Return [X, Y] of the center of cell containing provided text 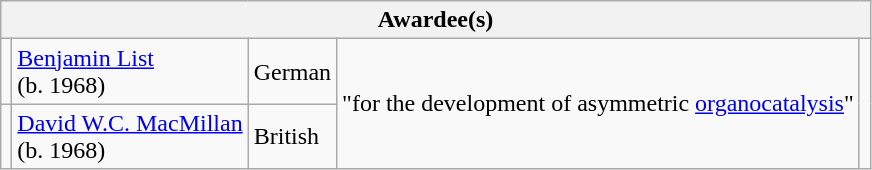
British [292, 136]
"for the development of asymmetric organocatalysis" [598, 104]
Benjamin List(b. 1968) [130, 72]
Awardee(s) [436, 20]
David W.C. MacMillan(b. 1968) [130, 136]
German [292, 72]
